Provide the (x, y) coordinate of the cell's center where the given text is located.  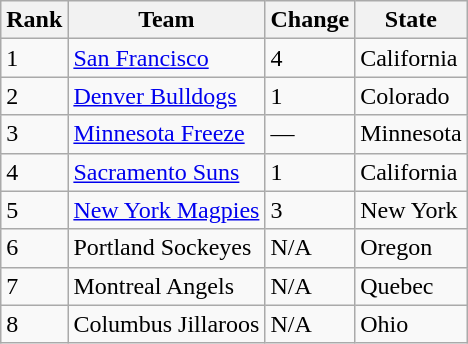
Montreal Angels (166, 286)
Sacramento Suns (166, 172)
San Francisco (166, 58)
New York Magpies (166, 210)
Change (310, 20)
— (310, 134)
Rank (34, 20)
New York (411, 210)
State (411, 20)
Portland Sockeyes (166, 248)
Minnesota (411, 134)
8 (34, 324)
Columbus Jillaroos (166, 324)
Team (166, 20)
Denver Bulldogs (166, 96)
Ohio (411, 324)
5 (34, 210)
Minnesota Freeze (166, 134)
Quebec (411, 286)
Oregon (411, 248)
Colorado (411, 96)
2 (34, 96)
7 (34, 286)
6 (34, 248)
